Capture the cell that displays the provided text and extract its (x, y) central coordinate. 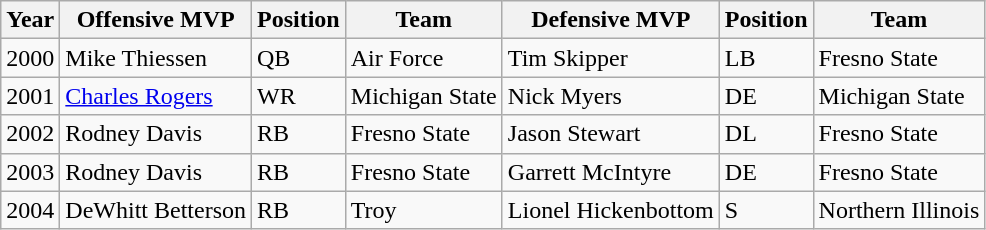
2001 (30, 96)
QB (299, 58)
Mike Thiessen (156, 58)
Jason Stewart (610, 134)
Nick Myers (610, 96)
Lionel Hickenbottom (610, 210)
WR (299, 96)
LB (766, 58)
Air Force (424, 58)
Charles Rogers (156, 96)
DL (766, 134)
S (766, 210)
Year (30, 20)
Defensive MVP (610, 20)
2003 (30, 172)
Tim Skipper (610, 58)
Offensive MVP (156, 20)
Troy (424, 210)
2000 (30, 58)
2002 (30, 134)
DeWhitt Betterson (156, 210)
Northern Illinois (899, 210)
2004 (30, 210)
Garrett McIntyre (610, 172)
